Return the [X, Y] coordinate for the center point of the cell that contains the specified text.  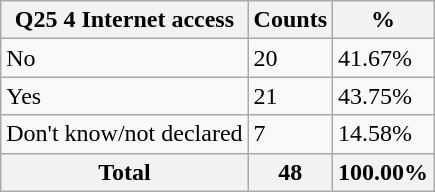
Total [124, 172]
Counts [290, 20]
14.58% [384, 134]
48 [290, 172]
20 [290, 58]
No [124, 58]
43.75% [384, 96]
Don't know/not declared [124, 134]
Yes [124, 96]
Q25 4 Internet access [124, 20]
21 [290, 96]
7 [290, 134]
% [384, 20]
100.00% [384, 172]
41.67% [384, 58]
